Identify which cell holds the provided text, then report its (x, y) central coordinate. 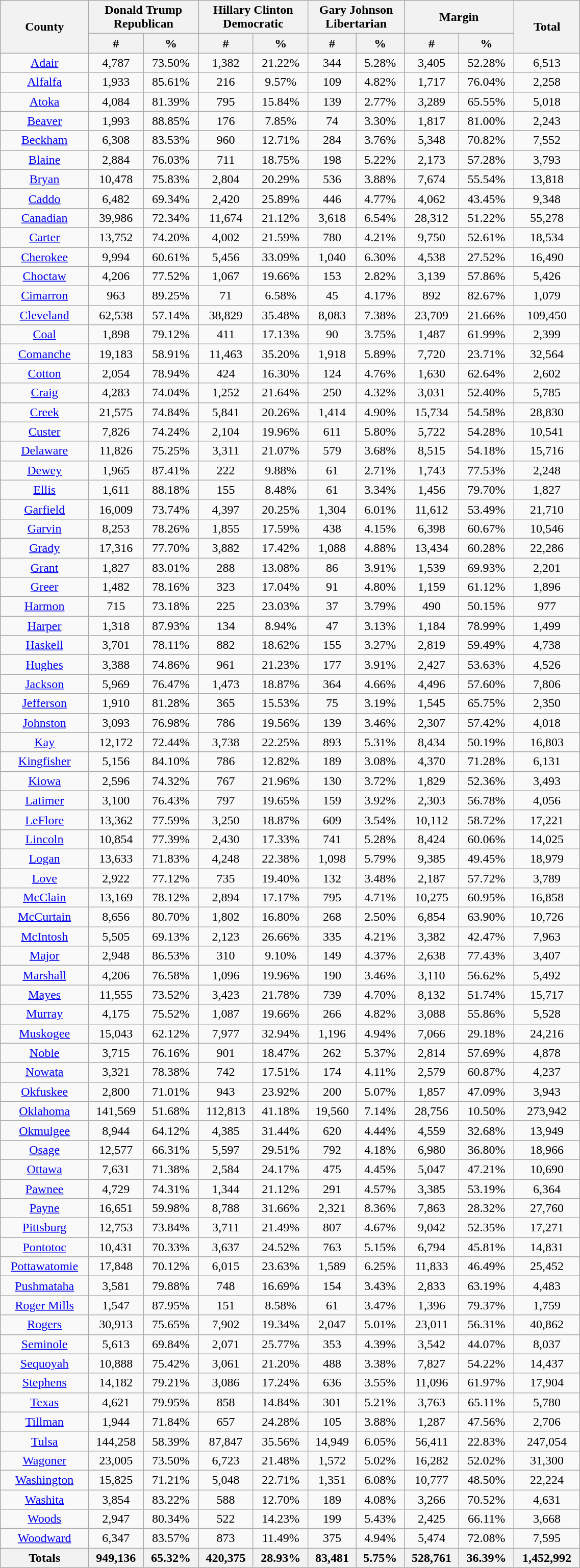
5,047 (432, 1169)
3.54% (380, 820)
91 (332, 587)
3,321 (116, 1072)
2,248 (547, 470)
Cherokee (45, 257)
2,054 (116, 373)
Canadian (45, 218)
Custer (45, 432)
55,278 (547, 218)
Harmon (45, 606)
72.44% (171, 742)
1,067 (226, 276)
4,084 (116, 102)
57.28% (487, 160)
13,949 (547, 1130)
11,096 (432, 1383)
65.11% (487, 1402)
792 (332, 1150)
74.84% (171, 412)
47 (332, 626)
1,717 (432, 82)
2.82% (380, 276)
1,589 (332, 1267)
Major (45, 956)
Pittsburg (45, 1228)
22.71% (281, 1480)
23,011 (432, 1325)
216 (226, 82)
Craig (45, 393)
2,187 (432, 878)
88.18% (171, 490)
3.08% (380, 762)
6,364 (547, 1189)
3,100 (116, 800)
588 (226, 1499)
60.61% (171, 257)
438 (332, 528)
4,526 (547, 665)
3,882 (226, 548)
2,427 (432, 665)
5,597 (226, 1150)
3,637 (226, 1247)
25.89% (281, 198)
7,863 (432, 1208)
Kiowa (45, 781)
52.35% (487, 1228)
Totals (45, 1558)
2,350 (547, 703)
6,794 (432, 1247)
7.14% (380, 1111)
Pottawatomie (45, 1267)
873 (226, 1538)
51.74% (487, 995)
4.15% (380, 528)
Mayes (45, 995)
19.65% (281, 800)
735 (226, 878)
19.34% (281, 1325)
7,674 (432, 179)
807 (332, 1228)
52.61% (487, 237)
Okmulgee (45, 1130)
3,423 (226, 995)
16,282 (432, 1460)
262 (332, 1053)
17.59% (281, 528)
21,710 (547, 509)
63.90% (487, 917)
17,316 (116, 548)
54.18% (487, 451)
45 (332, 296)
5,456 (226, 257)
78.94% (171, 373)
375 (332, 1538)
5.31% (380, 742)
1,473 (226, 684)
3,493 (547, 781)
71.28% (487, 762)
5.79% (380, 858)
636 (332, 1383)
Pontotoc (45, 1247)
15,734 (432, 412)
12,753 (116, 1228)
36.39% (487, 1558)
3,061 (226, 1363)
21.07% (281, 451)
4,559 (432, 1130)
Roger Mills (45, 1305)
24.17% (281, 1169)
1,857 (432, 1092)
1,344 (226, 1189)
35.20% (281, 354)
16,651 (116, 1208)
17.13% (281, 335)
27,760 (547, 1208)
8,944 (116, 1130)
77.52% (171, 276)
56,411 (432, 1441)
44.07% (487, 1344)
71.84% (171, 1422)
77.43% (487, 956)
657 (226, 1422)
52.28% (487, 63)
488 (332, 1363)
28,830 (547, 412)
943 (226, 1092)
35.56% (281, 1441)
76.58% (171, 975)
4.45% (380, 1169)
4.11% (380, 1072)
25.77% (281, 1344)
Beaver (45, 121)
9,750 (432, 237)
2,884 (116, 160)
76.47% (171, 684)
4,385 (226, 1130)
Stephens (45, 1383)
1,944 (116, 1422)
5,156 (116, 762)
27.52% (487, 257)
4,729 (116, 1189)
3,266 (432, 1499)
1,252 (226, 393)
2,579 (432, 1072)
5,018 (547, 102)
475 (332, 1169)
528,761 (432, 1558)
17.33% (281, 839)
323 (226, 587)
2.50% (380, 917)
49.45% (487, 858)
3,793 (547, 160)
1,098 (332, 858)
522 (226, 1519)
29.18% (487, 1033)
69.93% (487, 568)
75.83% (171, 179)
3.72% (380, 781)
22.83% (487, 1441)
3,715 (116, 1053)
11,674 (226, 218)
14.84% (281, 1402)
2,258 (547, 82)
11,463 (226, 354)
13,169 (116, 898)
2.71% (380, 470)
21.22% (281, 63)
609 (332, 820)
2,947 (116, 1519)
81.00% (487, 121)
59.98% (171, 1208)
31.44% (281, 1130)
77.12% (171, 878)
87,847 (226, 1441)
268 (332, 917)
8,253 (116, 528)
2,596 (116, 781)
10,777 (432, 1480)
301 (332, 1402)
6,980 (432, 1150)
2,201 (547, 568)
78.12% (171, 898)
1,079 (547, 296)
1,539 (432, 568)
79.88% (171, 1286)
74.86% (171, 665)
1,898 (116, 335)
75.65% (171, 1325)
70.82% (487, 140)
17,904 (547, 1383)
21.23% (281, 665)
13,818 (547, 179)
Hillary ClintonDemocratic (253, 17)
26.66% (281, 937)
5,613 (116, 1344)
1,196 (332, 1033)
60.67% (487, 528)
12.71% (281, 140)
79.70% (487, 490)
78.38% (171, 1072)
Gary JohnsonLibertarian (356, 17)
70.52% (487, 1499)
2,071 (226, 1344)
739 (332, 995)
3.75% (380, 335)
3,031 (432, 393)
4,018 (547, 723)
8,434 (432, 742)
16,490 (547, 257)
420,375 (226, 1558)
76.16% (171, 1053)
291 (332, 1189)
30,913 (116, 1325)
52.36% (487, 781)
14,437 (547, 1363)
17.17% (281, 898)
Ellis (45, 490)
1,396 (432, 1305)
4.66% (380, 684)
1,829 (432, 781)
4.08% (380, 1499)
177 (332, 665)
2,814 (432, 1053)
10,888 (116, 1363)
3,385 (432, 1189)
15.53% (281, 703)
21.78% (281, 995)
222 (226, 470)
50.19% (487, 742)
76.03% (171, 160)
8.48% (281, 490)
4,056 (547, 800)
12,172 (116, 742)
87.95% (171, 1305)
77.59% (171, 820)
3.38% (380, 1363)
3,542 (432, 1344)
76.98% (171, 723)
536 (332, 179)
60.87% (487, 1072)
80.34% (171, 1519)
4,631 (547, 1499)
60.95% (487, 898)
Tillman (45, 1422)
1,817 (432, 121)
Dewey (45, 470)
1,414 (332, 412)
4.17% (380, 296)
10,431 (116, 1247)
17,221 (547, 820)
Seminole (45, 1344)
79.95% (171, 1402)
353 (332, 1344)
7.38% (380, 315)
12.82% (281, 762)
1,545 (432, 703)
76.04% (487, 82)
83.01% (171, 568)
2,104 (226, 432)
6,398 (432, 528)
55.86% (487, 1014)
17,848 (116, 1267)
2,800 (116, 1092)
16,009 (116, 509)
858 (226, 1402)
620 (332, 1130)
42.47% (487, 937)
151 (226, 1305)
3,701 (116, 645)
9.88% (281, 470)
Payne (45, 1208)
1,499 (547, 626)
73.18% (171, 606)
1,759 (547, 1305)
32.68% (487, 1130)
52.40% (487, 393)
Pushmataha (45, 1286)
13,434 (432, 548)
58.91% (171, 354)
15,043 (116, 1033)
5,722 (432, 432)
1,993 (116, 121)
77.70% (171, 548)
Harper (45, 626)
7,066 (432, 1033)
Murray (45, 1014)
1,630 (432, 373)
8,788 (226, 1208)
1,547 (116, 1305)
3.55% (380, 1383)
22.25% (281, 742)
23,709 (432, 315)
23,005 (116, 1460)
69.13% (171, 937)
5.02% (380, 1460)
3,405 (432, 63)
4,248 (226, 858)
86.53% (171, 956)
28,312 (432, 218)
22,286 (547, 548)
149 (332, 956)
7,977 (226, 1033)
2,804 (226, 179)
LeFlore (45, 820)
741 (332, 839)
335 (332, 937)
893 (332, 742)
1,933 (116, 82)
78.99% (487, 626)
Coal (45, 335)
176 (226, 121)
2,425 (432, 1519)
4,787 (116, 63)
6,723 (226, 1460)
2,819 (432, 645)
19.40% (281, 878)
10.50% (487, 1111)
71.01% (171, 1092)
7,963 (547, 937)
5.37% (380, 1053)
3,382 (432, 937)
22,224 (547, 1480)
Woods (45, 1519)
411 (226, 335)
6,513 (547, 63)
5.07% (380, 1092)
75.25% (171, 451)
55.54% (487, 179)
Hughes (45, 665)
3,738 (226, 742)
Comanche (45, 354)
7,720 (432, 354)
11,826 (116, 451)
10,546 (547, 528)
5,492 (547, 975)
7,902 (226, 1325)
57.60% (487, 684)
36.80% (487, 1150)
Adair (45, 63)
81.39% (171, 102)
3,711 (226, 1228)
8,132 (432, 995)
Choctaw (45, 276)
1,918 (332, 354)
17.42% (281, 548)
3.92% (380, 800)
11,612 (432, 509)
47.56% (487, 1422)
2,638 (432, 956)
10,541 (547, 432)
6,308 (116, 140)
1,351 (332, 1480)
7,806 (547, 684)
79.37% (487, 1305)
64.12% (171, 1130)
8,515 (432, 451)
4.70% (380, 995)
1,965 (116, 470)
Tulsa (45, 1441)
3,088 (432, 1014)
Wagoner (45, 1460)
7,595 (547, 1538)
882 (226, 645)
21,575 (116, 412)
579 (332, 451)
11,833 (432, 1267)
Carter (45, 237)
Delaware (45, 451)
56.78% (487, 800)
2,420 (226, 198)
65.55% (487, 102)
Grant (45, 568)
4,237 (547, 1072)
Kay (45, 742)
6,131 (547, 762)
53.63% (487, 665)
3,086 (226, 1383)
19.56% (281, 723)
Cotton (45, 373)
83.53% (171, 140)
13,362 (116, 820)
1,482 (116, 587)
154 (332, 1286)
57.86% (487, 276)
797 (226, 800)
75.42% (171, 1363)
12.70% (281, 1499)
62.64% (487, 373)
77.39% (171, 839)
31.66% (281, 1208)
83,481 (332, 1558)
76.43% (171, 800)
63.19% (487, 1286)
66.31% (171, 1150)
6.08% (380, 1480)
Latimer (45, 800)
43.45% (487, 198)
24.52% (281, 1247)
78.11% (171, 645)
6.01% (380, 509)
21.49% (281, 1228)
4,738 (547, 645)
50.15% (487, 606)
5,528 (547, 1014)
960 (226, 140)
39,986 (116, 218)
8.36% (380, 1208)
87.93% (171, 626)
51.22% (487, 218)
45.81% (487, 1247)
6,015 (226, 1267)
1,743 (432, 470)
1,287 (432, 1422)
3.68% (380, 451)
5.75% (380, 1558)
1,910 (116, 703)
71.83% (171, 858)
2,584 (226, 1169)
1,802 (226, 917)
81.28% (171, 703)
18.47% (281, 1053)
1,452,992 (547, 1558)
288 (226, 568)
18,979 (547, 858)
9,348 (547, 198)
16.80% (281, 917)
8.58% (281, 1305)
446 (332, 198)
89.25% (171, 296)
611 (332, 432)
4.57% (380, 1189)
6.05% (380, 1441)
23.92% (281, 1092)
71.38% (171, 1169)
5.01% (380, 1325)
9,042 (432, 1228)
4.77% (380, 198)
14,182 (116, 1383)
33.09% (281, 257)
60.28% (487, 548)
3,311 (226, 451)
20.25% (281, 509)
4.71% (380, 898)
Greer (45, 587)
284 (332, 140)
132 (332, 878)
3,093 (116, 723)
5,841 (226, 412)
4,283 (116, 393)
2,430 (226, 839)
40,862 (547, 1325)
3,789 (547, 878)
Texas (45, 1402)
2,321 (332, 1208)
364 (332, 684)
5.43% (380, 1519)
21.59% (281, 237)
4,062 (432, 198)
Kingfisher (45, 762)
748 (226, 1286)
3,407 (547, 956)
62.12% (171, 1033)
24,216 (547, 1033)
6.30% (380, 257)
57.42% (487, 723)
6,854 (432, 917)
62,538 (116, 315)
8,656 (116, 917)
57.14% (171, 315)
51.68% (171, 1111)
9,385 (432, 858)
5,969 (116, 684)
32.94% (281, 1033)
742 (226, 1072)
5.15% (380, 1247)
1,088 (332, 548)
72.08% (487, 1538)
4,397 (226, 509)
3.48% (380, 878)
7,552 (547, 140)
5.21% (380, 1402)
109 (332, 82)
273,942 (547, 1111)
80.70% (171, 917)
4.90% (380, 412)
21.96% (281, 781)
Ottawa (45, 1169)
767 (226, 781)
18,534 (547, 237)
4.39% (380, 1344)
124 (332, 373)
3,943 (547, 1092)
86 (332, 568)
5,048 (226, 1480)
McIntosh (45, 937)
5,348 (432, 140)
Lincoln (45, 839)
47.21% (487, 1169)
23.03% (281, 606)
84.10% (171, 762)
17.51% (281, 1072)
10,275 (432, 898)
4.88% (380, 548)
5,505 (116, 937)
16,858 (547, 898)
19,560 (332, 1111)
18,966 (547, 1150)
Sequoyah (45, 1363)
17.24% (281, 1383)
46.49% (487, 1267)
38,829 (226, 315)
74.20% (171, 237)
2,602 (547, 373)
6.58% (281, 296)
1,572 (332, 1460)
56.62% (487, 975)
977 (547, 606)
424 (226, 373)
3,139 (432, 276)
2,047 (332, 1325)
Logan (45, 858)
13,633 (116, 858)
3.30% (380, 121)
Beckham (45, 140)
74.31% (171, 1189)
105 (332, 1422)
Nowata (45, 1072)
3,388 (116, 665)
17,271 (547, 1228)
Grady (45, 548)
4,496 (432, 684)
3.76% (380, 140)
1,096 (226, 975)
4,621 (116, 1402)
Cimarron (45, 296)
2,948 (116, 956)
14,831 (547, 1247)
McClain (45, 898)
Bryan (45, 179)
83.57% (171, 1538)
3.79% (380, 606)
88.85% (171, 121)
Woodward (45, 1538)
892 (432, 296)
Washita (45, 1499)
59.49% (487, 645)
4.44% (380, 1130)
18.75% (281, 160)
1,611 (116, 490)
Rogers (45, 1325)
61.12% (487, 587)
10,726 (547, 917)
24.28% (281, 1422)
90 (332, 335)
10,112 (432, 820)
15.84% (281, 102)
4,370 (432, 762)
1,304 (332, 509)
3.13% (380, 626)
Donald TrumpRepublican (144, 17)
47.09% (487, 1092)
963 (116, 296)
74.04% (171, 393)
4,002 (226, 237)
16.69% (281, 1286)
174 (332, 1072)
74.24% (171, 432)
20.29% (281, 179)
5.22% (380, 160)
77.53% (487, 470)
200 (332, 1092)
28.93% (281, 1558)
2,922 (116, 878)
87.41% (171, 470)
21.20% (281, 1363)
65.75% (487, 703)
County (45, 27)
490 (432, 606)
4.80% (380, 587)
780 (332, 237)
4,175 (116, 1014)
190 (332, 975)
344 (332, 63)
5,426 (547, 276)
14,949 (332, 1441)
2,303 (432, 800)
4.37% (380, 956)
2.77% (380, 102)
70.33% (171, 1247)
159 (332, 800)
75.52% (171, 1014)
8,424 (432, 839)
74 (332, 121)
1,318 (116, 626)
Atoka (45, 102)
20.26% (281, 412)
3.47% (380, 1305)
16.30% (281, 373)
109,450 (547, 315)
Margin (459, 17)
37 (332, 606)
2,399 (547, 335)
1,087 (226, 1014)
1,382 (226, 63)
Jackson (45, 684)
11.49% (281, 1538)
6,482 (116, 198)
23.63% (281, 1267)
58.39% (171, 1441)
5.89% (380, 354)
Jefferson (45, 703)
35.48% (281, 315)
78.26% (171, 528)
23.71% (487, 354)
8,037 (547, 1344)
7,827 (432, 1363)
25,452 (547, 1267)
60.06% (487, 839)
21.48% (281, 1460)
32,564 (547, 354)
73.84% (171, 1228)
12,577 (116, 1150)
53.19% (487, 1189)
Alfalfa (45, 82)
72.34% (171, 218)
18.62% (281, 645)
57.69% (487, 1053)
28,756 (432, 1111)
Osage (45, 1150)
6.25% (380, 1267)
2,894 (226, 898)
715 (116, 606)
3,289 (432, 102)
15,717 (547, 995)
74.32% (171, 781)
144,258 (116, 1441)
1,896 (547, 587)
58.72% (487, 820)
Caddo (45, 198)
2,706 (547, 1422)
7,826 (116, 432)
6,347 (116, 1538)
Love (45, 878)
79.12% (171, 335)
247,054 (547, 1441)
13.08% (281, 568)
310 (226, 956)
14,025 (547, 839)
Garvin (45, 528)
2,123 (226, 937)
22.38% (281, 858)
69.34% (171, 198)
Johnston (45, 723)
3,854 (116, 1499)
71.21% (171, 1480)
8.94% (281, 626)
83.22% (171, 1499)
16,803 (547, 742)
4.32% (380, 393)
3,581 (116, 1286)
1,487 (432, 335)
61.99% (487, 335)
70.12% (171, 1267)
5.80% (380, 432)
85.61% (171, 82)
13,752 (116, 237)
5,474 (432, 1538)
225 (226, 606)
14.23% (281, 1519)
4.76% (380, 373)
3.34% (380, 490)
54.58% (487, 412)
Noble (45, 1053)
48.50% (487, 1480)
Haskell (45, 645)
250 (332, 393)
17.04% (281, 587)
Blaine (45, 160)
1,159 (432, 587)
Total (547, 27)
4,483 (547, 1286)
Creek (45, 412)
McCurtain (45, 917)
53.49% (487, 509)
29.51% (281, 1150)
141,569 (116, 1111)
73.74% (171, 509)
112,813 (226, 1111)
198 (332, 160)
3,668 (547, 1519)
1,184 (432, 626)
75 (332, 703)
71 (226, 296)
6.54% (380, 218)
134 (226, 626)
4,538 (432, 257)
66.11% (487, 1519)
10,854 (116, 839)
9,994 (116, 257)
2,173 (432, 160)
365 (226, 703)
73.52% (171, 995)
4,878 (547, 1053)
15,716 (547, 451)
Cleveland (45, 315)
Muskogee (45, 1033)
4.18% (380, 1150)
78.16% (171, 587)
Oklahoma (45, 1111)
763 (332, 1247)
3.19% (380, 703)
65.32% (171, 1558)
57.72% (487, 878)
3.27% (380, 645)
10,478 (116, 179)
28.32% (487, 1208)
711 (226, 160)
7,631 (116, 1169)
9.57% (281, 82)
11,555 (116, 995)
15,825 (116, 1480)
69.84% (171, 1344)
21.64% (281, 393)
3.43% (380, 1286)
3,250 (226, 820)
56.31% (487, 1325)
1,456 (432, 490)
949,136 (116, 1558)
21.66% (487, 315)
153 (332, 276)
5,785 (547, 393)
4.67% (380, 1228)
266 (332, 1014)
Okfuskee (45, 1092)
3,618 (332, 218)
3,763 (432, 1402)
61.97% (487, 1383)
Pawnee (45, 1189)
19,183 (116, 354)
1,040 (332, 257)
7.85% (281, 121)
82.67% (487, 296)
10,690 (547, 1169)
2,243 (547, 121)
Washington (45, 1480)
Garfield (45, 509)
901 (226, 1053)
31,300 (547, 1460)
199 (332, 1519)
2,833 (432, 1286)
9.10% (281, 956)
52.02% (487, 1460)
2,307 (432, 723)
54.28% (487, 432)
961 (226, 665)
79.21% (171, 1383)
130 (332, 781)
8,083 (332, 315)
54.22% (487, 1363)
5,780 (547, 1402)
1,855 (226, 528)
Marshall (45, 975)
41.18% (281, 1111)
3,110 (432, 975)
